Scan for the cell matching the given text and deliver its [x, y] coordinate at center. 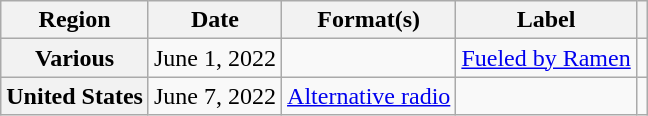
Various [75, 58]
Alternative radio [369, 96]
June 1, 2022 [214, 58]
Format(s) [369, 20]
Fueled by Ramen [546, 58]
United States [75, 96]
Region [75, 20]
Label [546, 20]
Date [214, 20]
June 7, 2022 [214, 96]
